From the cell containing the given text, extract its center point as [X, Y] coordinate. 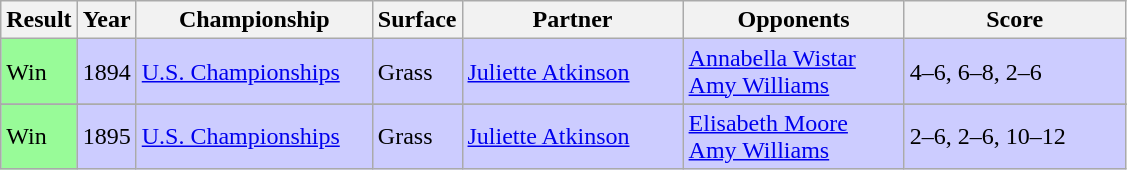
Partner [572, 20]
1894 [106, 72]
Year [106, 20]
Championship [254, 20]
Opponents [794, 20]
Result [39, 20]
Annabella Wistar Amy Williams [794, 72]
2–6, 2–6, 10–12 [1014, 136]
4–6, 6–8, 2–6 [1014, 72]
Elisabeth Moore Amy Williams [794, 136]
Score [1014, 20]
1895 [106, 136]
Surface [417, 20]
